Output the [x, y] coordinate of the center of the cell containing the given text.  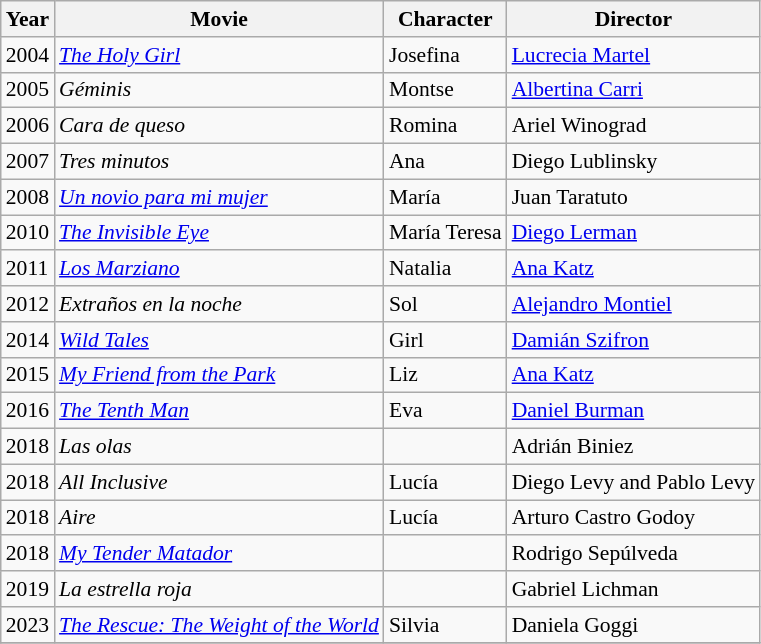
Natalia [446, 269]
Silvia [446, 625]
Un novio para mi mujer [219, 197]
Arturo Castro Godoy [634, 518]
All Inclusive [219, 482]
Movie [219, 19]
2004 [28, 55]
Daniela Goggi [634, 625]
2007 [28, 162]
Damián Szifron [634, 340]
Josefina [446, 55]
Liz [446, 375]
Ana [446, 162]
2015 [28, 375]
2019 [28, 589]
Girl [446, 340]
Lucrecia Martel [634, 55]
Montse [446, 90]
2005 [28, 90]
Daniel Burman [634, 411]
La estrella roja [219, 589]
Diego Lerman [634, 233]
Rodrigo Sepúlveda [634, 554]
The Tenth Man [219, 411]
The Invisible Eye [219, 233]
2006 [28, 126]
Extraños en la noche [219, 304]
Los Marziano [219, 269]
2011 [28, 269]
Wild Tales [219, 340]
Character [446, 19]
2010 [28, 233]
María [446, 197]
Year [28, 19]
2012 [28, 304]
Ariel Winograd [634, 126]
My Friend from the Park [219, 375]
My Tender Matador [219, 554]
Albertina Carri [634, 90]
Diego Levy and Pablo Levy [634, 482]
Adrián Biniez [634, 447]
María Teresa [446, 233]
Cara de queso [219, 126]
Sol [446, 304]
Gabriel Lichman [634, 589]
2016 [28, 411]
Tres minutos [219, 162]
Aire [219, 518]
Romina [446, 126]
Alejandro Montiel [634, 304]
Director [634, 19]
Juan Taratuto [634, 197]
Eva [446, 411]
2008 [28, 197]
The Rescue: The Weight of the World [219, 625]
Géminis [219, 90]
Las olas [219, 447]
2023 [28, 625]
The Holy Girl [219, 55]
Diego Lublinsky [634, 162]
2014 [28, 340]
